Pinpoint the cell where the given text exists, returning its [X, Y] midpoint coordinate. 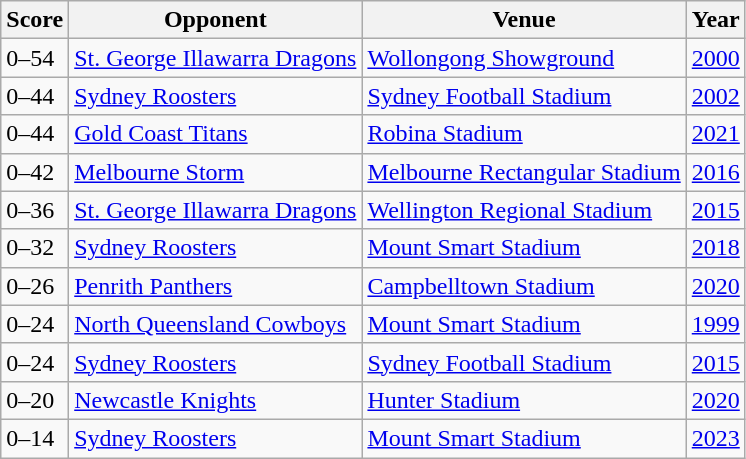
2000 [716, 58]
0–54 [35, 58]
Penrith Panthers [216, 286]
Robina Stadium [524, 134]
Opponent [216, 20]
2016 [716, 172]
0–42 [35, 172]
Melbourne Rectangular Stadium [524, 172]
0–14 [35, 438]
North Queensland Cowboys [216, 324]
2002 [716, 96]
Gold Coast Titans [216, 134]
Newcastle Knights [216, 400]
2021 [716, 134]
Melbourne Storm [216, 172]
Wollongong Showground [524, 58]
0–32 [35, 248]
0–26 [35, 286]
Campbelltown Stadium [524, 286]
2018 [716, 248]
1999 [716, 324]
Hunter Stadium [524, 400]
Year [716, 20]
Score [35, 20]
Venue [524, 20]
0–36 [35, 210]
2023 [716, 438]
Wellington Regional Stadium [524, 210]
0–20 [35, 400]
